For the text-containing cell, return its midpoint in [x, y] coordinate format. 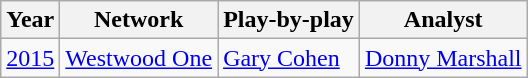
Network [139, 20]
Analyst [443, 20]
Donny Marshall [443, 58]
2015 [30, 58]
Play-by-play [289, 20]
Gary Cohen [289, 58]
Westwood One [139, 58]
Year [30, 20]
